Scan for the cell matching the given text and deliver its (x, y) coordinate at center. 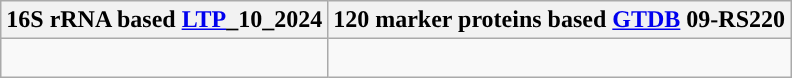
16S rRNA based LTP_10_2024 (164, 20)
120 marker proteins based GTDB 09-RS220 (560, 20)
